Scan for the cell matching the given text and deliver its [x, y] coordinate at center. 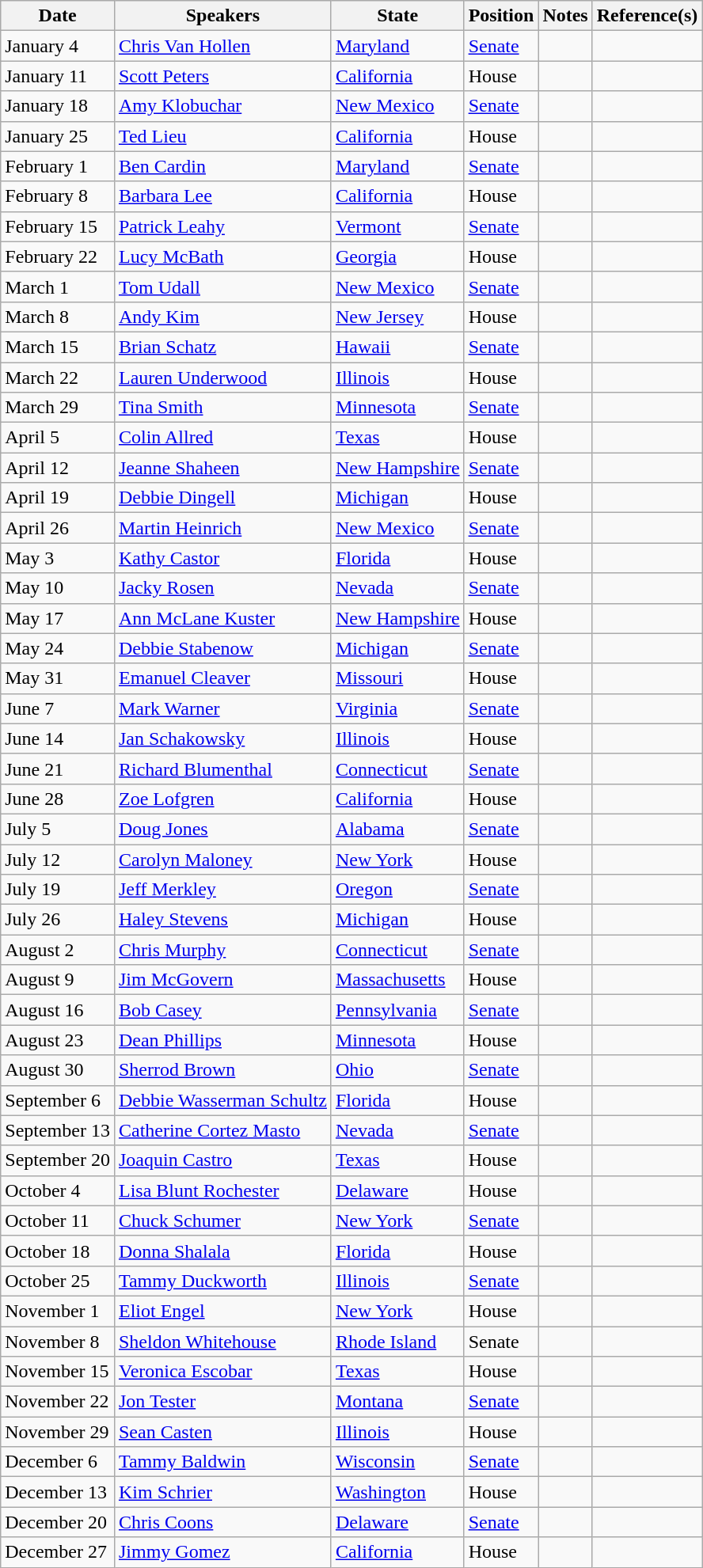
Brian Schatz [222, 347]
Ann McLane Kuster [222, 618]
Bob Casey [222, 1010]
Jeff Merkley [222, 890]
Sherrod Brown [222, 1070]
Massachusetts [397, 980]
Montana [397, 1402]
March 1 [58, 287]
Missouri [397, 678]
Ted Lieu [222, 136]
Reference(s) [648, 16]
Zoe Lofgren [222, 799]
New Jersey [397, 317]
March 29 [58, 408]
May 3 [58, 558]
December 13 [58, 1492]
State [397, 16]
Washington [397, 1492]
Andy Kim [222, 317]
Tina Smith [222, 408]
August 2 [58, 950]
Scott Peters [222, 76]
April 5 [58, 438]
July 26 [58, 920]
Alabama [397, 829]
Lisa Blunt Rochester [222, 1190]
Doug Jones [222, 829]
Debbie Stabenow [222, 648]
Vermont [397, 226]
Date [58, 16]
Barbara Lee [222, 196]
Joaquin Castro [222, 1160]
January 18 [58, 106]
December 20 [58, 1522]
Virginia [397, 708]
June 21 [58, 769]
August 16 [58, 1010]
Eliot Engel [222, 1311]
July 19 [58, 890]
Kim Schrier [222, 1492]
Sheldon Whitehouse [222, 1342]
August 9 [58, 980]
April 26 [58, 528]
July 5 [58, 829]
Patrick Leahy [222, 226]
January 4 [58, 46]
February 1 [58, 166]
November 29 [58, 1432]
Speakers [222, 16]
June 14 [58, 738]
Jacky Rosen [222, 588]
Emanuel Cleaver [222, 678]
Jim McGovern [222, 980]
Georgia [397, 256]
August 23 [58, 1040]
October 25 [58, 1281]
July 12 [58, 859]
Oregon [397, 890]
Martin Heinrich [222, 528]
Tammy Baldwin [222, 1462]
Lauren Underwood [222, 378]
Jimmy Gomez [222, 1552]
Notes [565, 16]
Tom Udall [222, 287]
Chris Van Hollen [222, 46]
Richard Blumenthal [222, 769]
Hawaii [397, 347]
February 15 [58, 226]
October 18 [58, 1251]
March 15 [58, 347]
June 7 [58, 708]
Ohio [397, 1070]
Mark Warner [222, 708]
Colin Allred [222, 438]
Chuck Schumer [222, 1221]
January 11 [58, 76]
November 22 [58, 1402]
April 12 [58, 468]
Wisconsin [397, 1462]
Ben Cardin [222, 166]
October 4 [58, 1190]
December 27 [58, 1552]
May 10 [58, 588]
Jon Tester [222, 1402]
Position [501, 16]
December 6 [58, 1462]
Catherine Cortez Masto [222, 1130]
May 24 [58, 648]
Chris Murphy [222, 950]
April 19 [58, 498]
September 20 [58, 1160]
Rhode Island [397, 1342]
Chris Coons [222, 1522]
Donna Shalala [222, 1251]
Kathy Castor [222, 558]
Amy Klobuchar [222, 106]
September 13 [58, 1130]
October 11 [58, 1221]
Dean Phillips [222, 1040]
Veronica Escobar [222, 1372]
Haley Stevens [222, 920]
September 6 [58, 1100]
May 17 [58, 618]
June 28 [58, 799]
Lucy McBath [222, 256]
November 1 [58, 1311]
Debbie Dingell [222, 498]
Jeanne Shaheen [222, 468]
February 8 [58, 196]
Pennsylvania [397, 1010]
Sean Casten [222, 1432]
January 25 [58, 136]
November 8 [58, 1342]
November 15 [58, 1372]
August 30 [58, 1070]
Carolyn Maloney [222, 859]
Jan Schakowsky [222, 738]
February 22 [58, 256]
March 8 [58, 317]
Debbie Wasserman Schultz [222, 1100]
May 31 [58, 678]
Tammy Duckworth [222, 1281]
March 22 [58, 378]
